Identify which cell holds the provided text, then report its [X, Y] central coordinate. 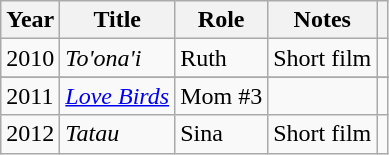
2010 [30, 58]
Tatau [118, 134]
Mom #3 [222, 96]
Love Birds [118, 96]
Year [30, 20]
Ruth [222, 58]
2012 [30, 134]
Role [222, 20]
Notes [322, 20]
2011 [30, 96]
Sina [222, 134]
Title [118, 20]
To'ona'i [118, 58]
